Search for the cell housing the specified text and yield its [x, y] center coordinate. 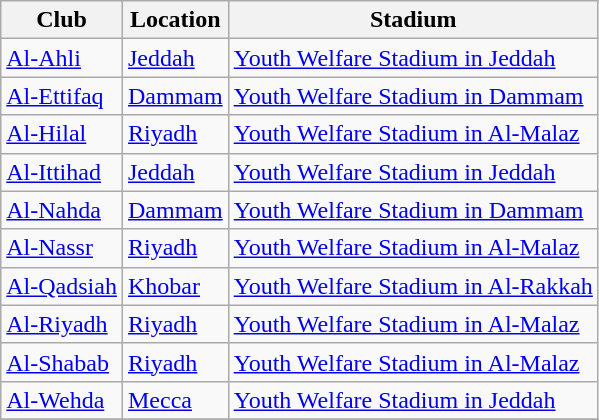
Al-Nassr [62, 248]
Al-Ettifaq [62, 96]
Al-Nahda [62, 210]
Al-Riyadh [62, 324]
Al-Ittihad [62, 172]
Al-Wehda [62, 400]
Al-Hilal [62, 134]
Stadium [413, 20]
Al-Shabab [62, 362]
Location [175, 20]
Mecca [175, 400]
Youth Welfare Stadium in Al-Rakkah [413, 286]
Al-Qadsiah [62, 286]
Club [62, 20]
Al-Ahli [62, 58]
Khobar [175, 286]
